Provide the (x, y) coordinate of the cell's center where the given text is located.  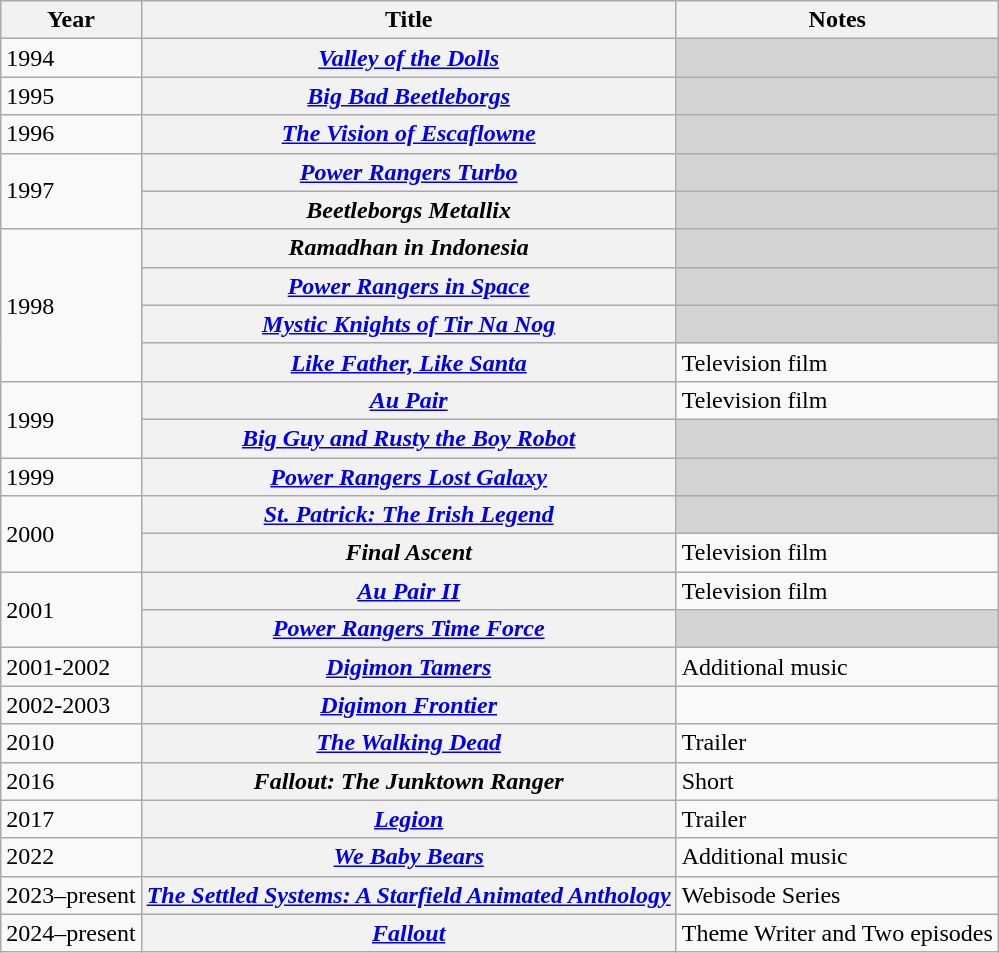
1997 (71, 191)
2010 (71, 743)
Like Father, Like Santa (408, 362)
2017 (71, 819)
Fallout: The Junktown Ranger (408, 781)
Beetleborgs Metallix (408, 210)
The Settled Systems: A Starfield Animated Anthology (408, 895)
The Walking Dead (408, 743)
Au Pair (408, 400)
Au Pair II (408, 591)
1994 (71, 58)
Power Rangers Time Force (408, 629)
Big Guy and Rusty the Boy Robot (408, 438)
Final Ascent (408, 553)
2023–present (71, 895)
Title (408, 20)
Mystic Knights of Tir Na Nog (408, 324)
2000 (71, 534)
2016 (71, 781)
Digimon Tamers (408, 667)
Notes (837, 20)
2001 (71, 610)
Fallout (408, 933)
1998 (71, 305)
We Baby Bears (408, 857)
1996 (71, 134)
Big Bad Beetleborgs (408, 96)
Power Rangers Lost Galaxy (408, 477)
Short (837, 781)
Digimon Frontier (408, 705)
Year (71, 20)
Legion (408, 819)
Valley of the Dolls (408, 58)
1995 (71, 96)
Webisode Series (837, 895)
Power Rangers Turbo (408, 172)
Theme Writer and Two episodes (837, 933)
2022 (71, 857)
2001-2002 (71, 667)
The Vision of Escaflowne (408, 134)
2024–present (71, 933)
St. Patrick: The Irish Legend (408, 515)
Power Rangers in Space (408, 286)
Ramadhan in Indonesia (408, 248)
2002-2003 (71, 705)
